Pinpoint the cell where the given text exists, returning its (x, y) midpoint coordinate. 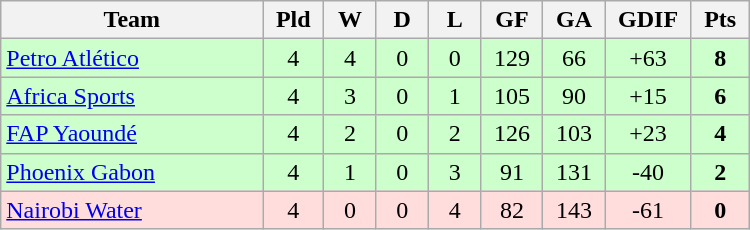
+23 (648, 134)
Nairobi Water (132, 210)
D (402, 20)
-61 (648, 210)
W (350, 20)
-40 (648, 172)
66 (574, 58)
Petro Atlético (132, 58)
143 (574, 210)
GDIF (648, 20)
126 (512, 134)
L (454, 20)
GF (512, 20)
FAP Yaoundé (132, 134)
+15 (648, 96)
GA (574, 20)
129 (512, 58)
131 (574, 172)
+63 (648, 58)
103 (574, 134)
Pts (720, 20)
8 (720, 58)
Phoenix Gabon (132, 172)
105 (512, 96)
82 (512, 210)
90 (574, 96)
Africa Sports (132, 96)
Pld (294, 20)
91 (512, 172)
6 (720, 96)
Team (132, 20)
